Extract the [x, y] coordinate from the center of the cell holding the provided text.  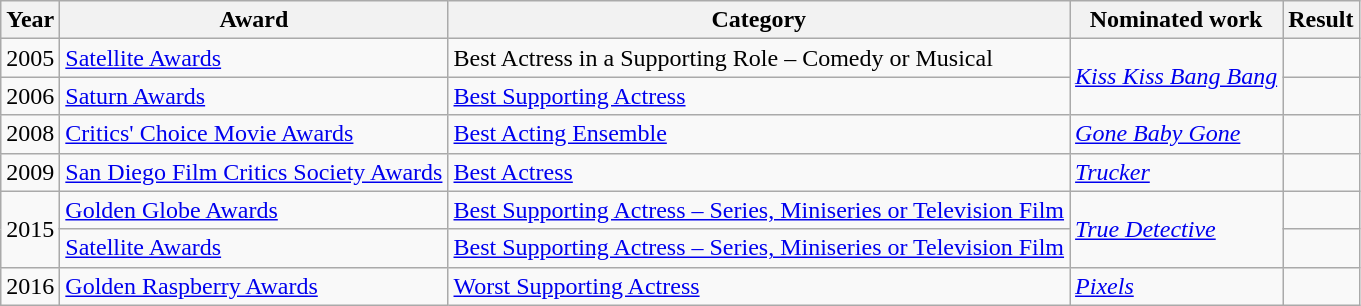
2015 [30, 229]
2006 [30, 96]
2009 [30, 172]
Result [1321, 20]
Best Acting Ensemble [759, 134]
2016 [30, 286]
Award [254, 20]
San Diego Film Critics Society Awards [254, 172]
Golden Globe Awards [254, 210]
Nominated work [1176, 20]
Year [30, 20]
Category [759, 20]
Best Actress in a Supporting Role – Comedy or Musical [759, 58]
Golden Raspberry Awards [254, 286]
True Detective [1176, 229]
Worst Supporting Actress [759, 286]
2005 [30, 58]
Trucker [1176, 172]
Critics' Choice Movie Awards [254, 134]
Pixels [1176, 286]
Kiss Kiss Bang Bang [1176, 77]
Saturn Awards [254, 96]
Best Actress [759, 172]
Best Supporting Actress [759, 96]
Gone Baby Gone [1176, 134]
2008 [30, 134]
